Return the [x, y] coordinate for the center point of the cell that contains the specified text.  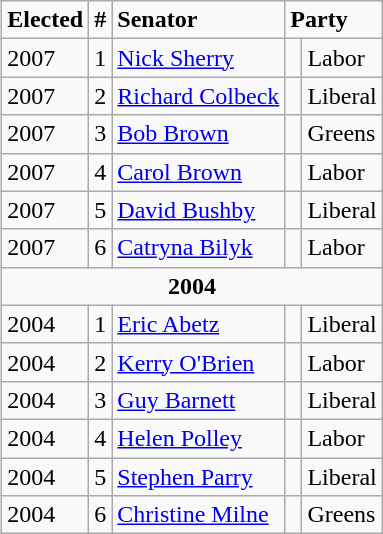
David Bushby [198, 210]
Kerry O'Brien [198, 362]
Carol Brown [198, 172]
Senator [198, 20]
Christine Milne [198, 515]
Party [334, 20]
Stephen Parry [198, 477]
# [100, 20]
Guy Barnett [198, 400]
Eric Abetz [198, 324]
Bob Brown [198, 134]
Richard Colbeck [198, 96]
Helen Polley [198, 438]
Nick Sherry [198, 58]
Elected [46, 20]
Catryna Bilyk [198, 248]
